Capture the cell that displays the provided text and extract its [x, y] central coordinate. 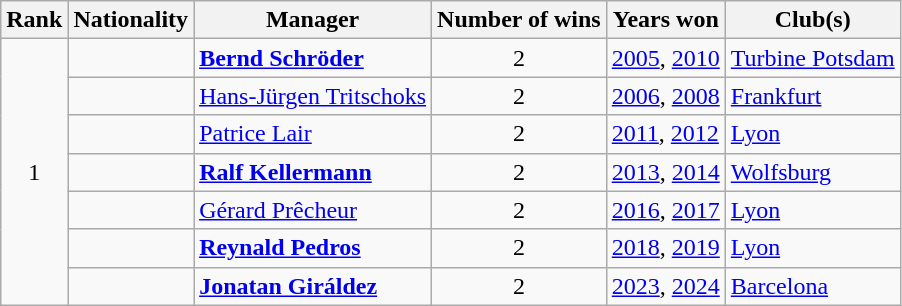
Bernd Schröder [313, 58]
Reynald Pedros [313, 248]
Number of wins [520, 20]
2018, 2019 [666, 248]
Hans-Jürgen Tritschoks [313, 96]
Manager [313, 20]
Nationality [131, 20]
Wolfsburg [812, 172]
Turbine Potsdam [812, 58]
2005, 2010 [666, 58]
2013, 2014 [666, 172]
Barcelona [812, 286]
Rank [34, 20]
2006, 2008 [666, 96]
Jonatan Giráldez [313, 286]
Club(s) [812, 20]
2023, 2024 [666, 286]
2016, 2017 [666, 210]
2011, 2012 [666, 134]
Years won [666, 20]
Gérard Prêcheur [313, 210]
Frankfurt [812, 96]
Ralf Kellermann [313, 172]
Patrice Lair [313, 134]
1 [34, 172]
